Identify which cell holds the provided text, then report its (x, y) central coordinate. 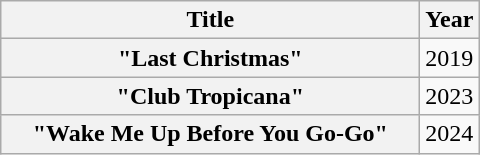
2024 (450, 134)
"Wake Me Up Before You Go-Go" (210, 134)
2023 (450, 96)
Title (210, 20)
"Last Christmas" (210, 58)
Year (450, 20)
"Club Tropicana" (210, 96)
2019 (450, 58)
